Return the (x, y) coordinate for the center point of the cell that contains the specified text.  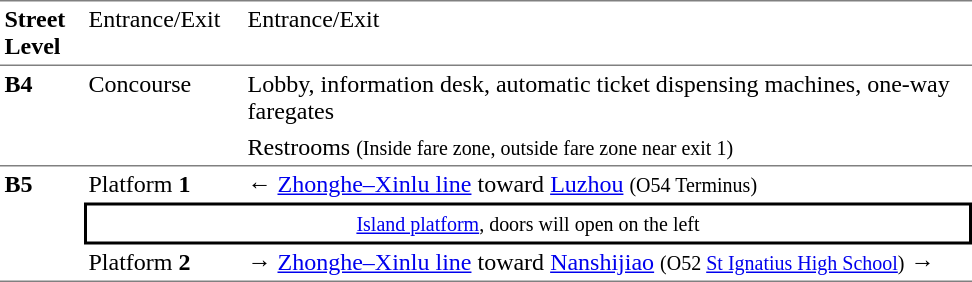
B5 (42, 224)
Restrooms (Inside fare zone, outside fare zone near exit 1) (608, 148)
Street Level (42, 33)
Concourse (164, 116)
→ Zhonghe–Xinlu line toward Nanshijiao (O52 St Ignatius High School) → (608, 263)
Platform 1 (164, 184)
B4 (42, 116)
Platform 2 (164, 263)
Lobby, information desk, automatic ticket dispensing machines, one-way faregates (608, 98)
Island platform, doors will open on the left (528, 223)
← Zhonghe–Xinlu line toward Luzhou (O54 Terminus) (608, 184)
